From the cell containing the given text, extract its center point as (X, Y) coordinate. 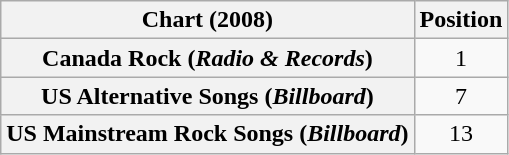
1 (461, 58)
7 (461, 96)
Canada Rock (Radio & Records) (208, 58)
Chart (2008) (208, 20)
US Alternative Songs (Billboard) (208, 96)
Position (461, 20)
US Mainstream Rock Songs (Billboard) (208, 134)
13 (461, 134)
